Find where the given text appears and provide that cell's center as (x, y) coordinate. 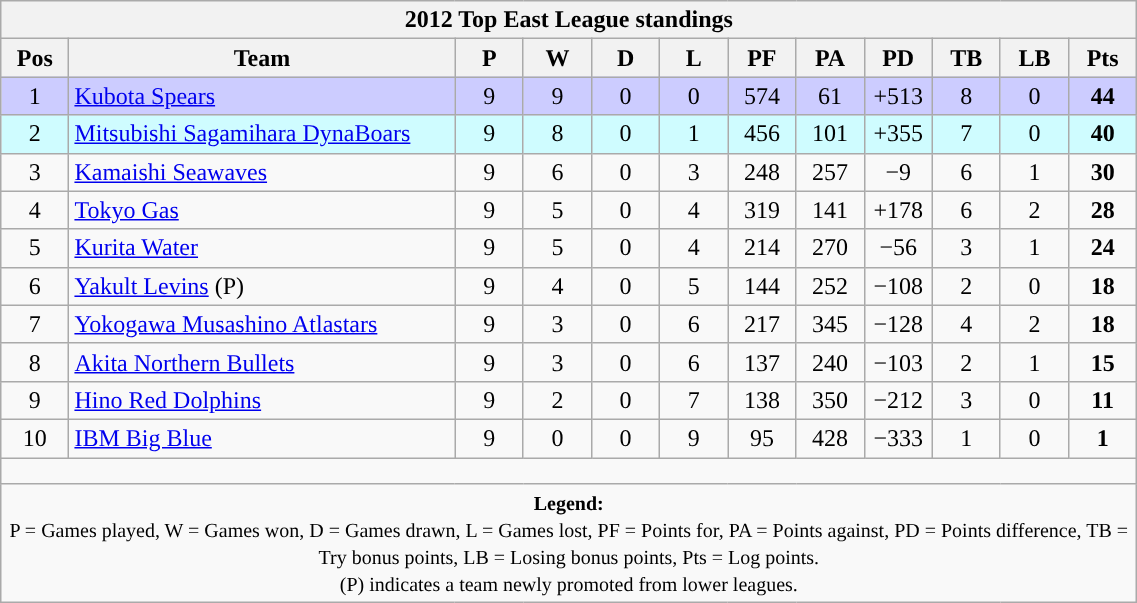
574 (762, 96)
101 (830, 134)
61 (830, 96)
240 (830, 362)
+513 (898, 96)
30 (1103, 172)
248 (762, 172)
PD (898, 58)
11 (1103, 400)
40 (1103, 134)
IBM Big Blue (262, 438)
P (489, 58)
95 (762, 438)
−128 (898, 324)
+355 (898, 134)
137 (762, 362)
345 (830, 324)
Kubota Spears (262, 96)
−108 (898, 286)
138 (762, 400)
W (557, 58)
456 (762, 134)
−212 (898, 400)
−103 (898, 362)
319 (762, 210)
217 (762, 324)
428 (830, 438)
214 (762, 248)
2012 Top East League standings (569, 20)
28 (1103, 210)
Hino Red Dolphins (262, 400)
Kurita Water (262, 248)
−56 (898, 248)
PA (830, 58)
Tokyo Gas (262, 210)
Mitsubishi Sagamihara DynaBoars (262, 134)
44 (1103, 96)
270 (830, 248)
+178 (898, 210)
Akita Northern Bullets (262, 362)
141 (830, 210)
TB (966, 58)
LB (1034, 58)
PF (762, 58)
Yokogawa Musashino Atlastars (262, 324)
144 (762, 286)
350 (830, 400)
Pos (35, 58)
257 (830, 172)
D (625, 58)
L (694, 58)
Kamaishi Seawaves (262, 172)
252 (830, 286)
10 (35, 438)
24 (1103, 248)
Team (262, 58)
Pts (1103, 58)
−9 (898, 172)
15 (1103, 362)
Yakult Levins (P) (262, 286)
−333 (898, 438)
